Determine the (x, y) coordinate at the center of the cell enclosing the given text.  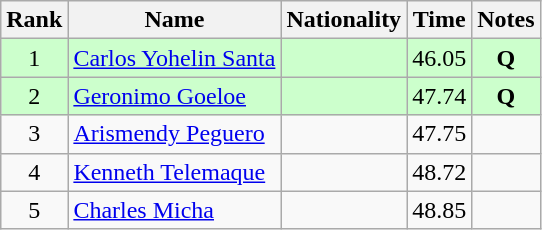
Arismendy Peguero (174, 134)
Rank (34, 20)
Geronimo Goeloe (174, 96)
Time (440, 20)
5 (34, 210)
Kenneth Telemaque (174, 172)
2 (34, 96)
3 (34, 134)
4 (34, 172)
1 (34, 58)
46.05 (440, 58)
47.74 (440, 96)
Charles Micha (174, 210)
48.85 (440, 210)
47.75 (440, 134)
Name (174, 20)
48.72 (440, 172)
Nationality (344, 20)
Carlos Yohelin Santa (174, 58)
Notes (506, 20)
